Output the (x, y) coordinate of the center of the cell containing the given text.  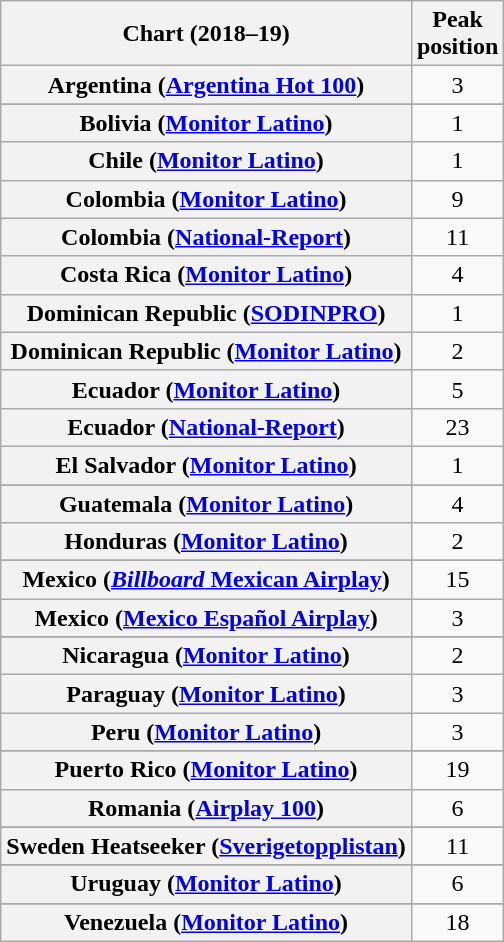
Ecuador (Monitor Latino) (206, 389)
Dominican Republic (Monitor Latino) (206, 351)
Peak position (457, 34)
19 (457, 770)
Romania (Airplay 100) (206, 808)
Dominican Republic (SODINPRO) (206, 313)
18 (457, 922)
9 (457, 199)
Puerto Rico (Monitor Latino) (206, 770)
Argentina (Argentina Hot 100) (206, 85)
Chart (2018–19) (206, 34)
Nicaragua (Monitor Latino) (206, 656)
23 (457, 427)
Costa Rica (Monitor Latino) (206, 275)
Honduras (Monitor Latino) (206, 542)
Colombia (Monitor Latino) (206, 199)
Chile (Monitor Latino) (206, 161)
Bolivia (Monitor Latino) (206, 123)
Uruguay (Monitor Latino) (206, 884)
Colombia (National-Report) (206, 237)
Guatemala (Monitor Latino) (206, 503)
Mexico (Billboard Mexican Airplay) (206, 580)
Venezuela (Monitor Latino) (206, 922)
15 (457, 580)
5 (457, 389)
Paraguay (Monitor Latino) (206, 694)
Ecuador (National-Report) (206, 427)
El Salvador (Monitor Latino) (206, 465)
Peru (Monitor Latino) (206, 732)
Mexico (Mexico Español Airplay) (206, 618)
Sweden Heatseeker (Sverigetopplistan) (206, 846)
